Return the (X, Y) coordinate for the center point of the cell that contains the specified text.  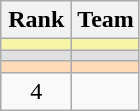
Rank (36, 20)
Team (106, 20)
4 (36, 91)
